Return [X, Y] of the center of cell containing provided text 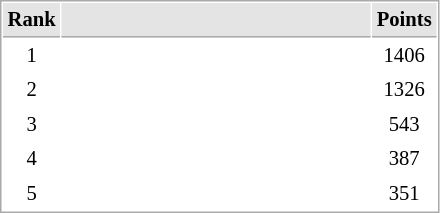
351 [404, 194]
4 [32, 158]
Rank [32, 20]
1326 [404, 90]
1 [32, 56]
3 [32, 124]
387 [404, 158]
5 [32, 194]
2 [32, 90]
543 [404, 124]
1406 [404, 56]
Points [404, 20]
